Search for the cell housing the specified text and yield its [x, y] center coordinate. 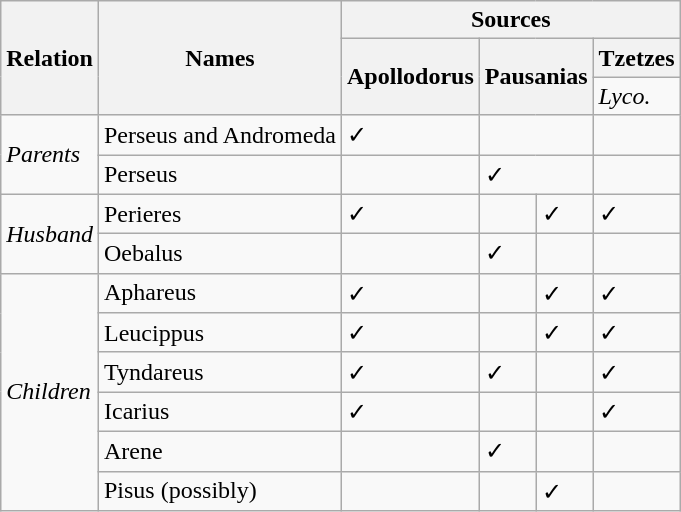
Tyndareus [220, 372]
Pisus (possibly) [220, 491]
Perseus [220, 174]
Icarius [220, 412]
Names [220, 58]
Relation [50, 58]
Perieres [220, 214]
Arene [220, 451]
Children [50, 392]
Parents [50, 154]
Sources [512, 20]
Leucippus [220, 333]
Tzetzes [636, 58]
Oebalus [220, 254]
Apollodorus [411, 77]
Pausanias [536, 77]
Husband [50, 234]
Perseus and Andromeda [220, 135]
Aphareus [220, 293]
Lyco. [636, 96]
